Determine the (x, y) coordinate at the center of the cell enclosing the given text.  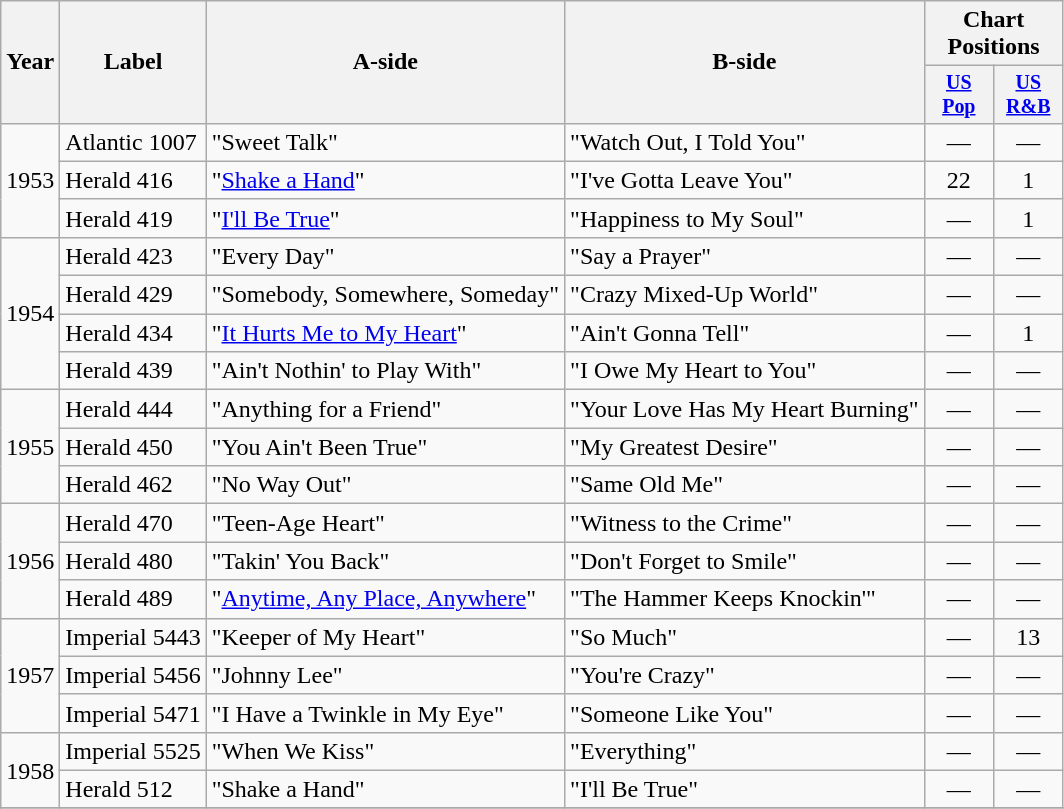
US Pop (958, 94)
"I've Gotta Leave You" (745, 180)
"When We Kiss" (385, 751)
"Anytime, Any Place, Anywhere" (385, 599)
"Anything for a Friend" (385, 409)
B-side (745, 62)
"I Owe My Heart to You" (745, 371)
"So Much" (745, 637)
22 (958, 180)
Herald 450 (133, 447)
"Every Day" (385, 256)
"Your Love Has My Heart Burning" (745, 409)
"The Hammer Keeps Knockin'" (745, 599)
Herald 439 (133, 371)
"Teen-Age Heart" (385, 523)
13 (1028, 637)
"Sweet Talk" (385, 142)
Herald 434 (133, 333)
Herald 416 (133, 180)
A-side (385, 62)
Herald 462 (133, 485)
"Takin' You Back" (385, 561)
"No Way Out" (385, 485)
"I Have a Twinkle in My Eye" (385, 713)
"Watch Out, I Told You" (745, 142)
"It Hurts Me to My Heart" (385, 333)
Herald 489 (133, 599)
Herald 444 (133, 409)
1958 (30, 770)
Herald 423 (133, 256)
Herald 470 (133, 523)
1954 (30, 313)
1957 (30, 675)
Chart Positions (994, 34)
"Ain't Nothin' to Play With" (385, 371)
Label (133, 62)
"My Greatest Desire" (745, 447)
"Crazy Mixed-Up World" (745, 295)
"Someone Like You" (745, 713)
Imperial 5443 (133, 637)
"You're Crazy" (745, 675)
Herald 512 (133, 789)
Atlantic 1007 (133, 142)
Herald 480 (133, 561)
Year (30, 62)
Imperial 5456 (133, 675)
"Witness to the Crime" (745, 523)
"You Ain't Been True" (385, 447)
1953 (30, 180)
Imperial 5471 (133, 713)
1956 (30, 561)
1955 (30, 447)
"Somebody, Somewhere, Someday" (385, 295)
USR&B (1028, 94)
Herald 429 (133, 295)
"Say a Prayer" (745, 256)
"Ain't Gonna Tell" (745, 333)
"Everything" (745, 751)
"Happiness to My Soul" (745, 218)
Imperial 5525 (133, 751)
Herald 419 (133, 218)
"Don't Forget to Smile" (745, 561)
"Keeper of My Heart" (385, 637)
"Johnny Lee" (385, 675)
"Same Old Me" (745, 485)
